Capture the cell that displays the provided text and extract its (x, y) central coordinate. 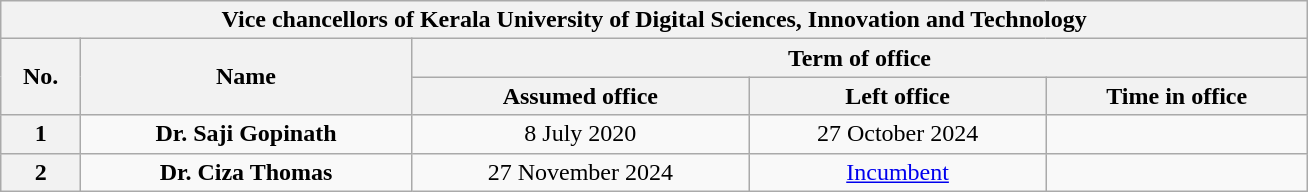
No. (41, 77)
Incumbent (898, 172)
Term of office (859, 58)
8 July 2020 (580, 134)
Dr. Ciza Thomas (246, 172)
Time in office (1177, 96)
1 (41, 134)
Left office (898, 96)
Assumed office (580, 96)
Vice chancellors of Kerala University of Digital Sciences, Innovation and Technology (654, 20)
27 November 2024 (580, 172)
2 (41, 172)
27 October 2024 (898, 134)
Dr. Saji Gopinath (246, 134)
Name (246, 77)
